Return the (x, y) coordinate for the center point of the cell that contains the specified text.  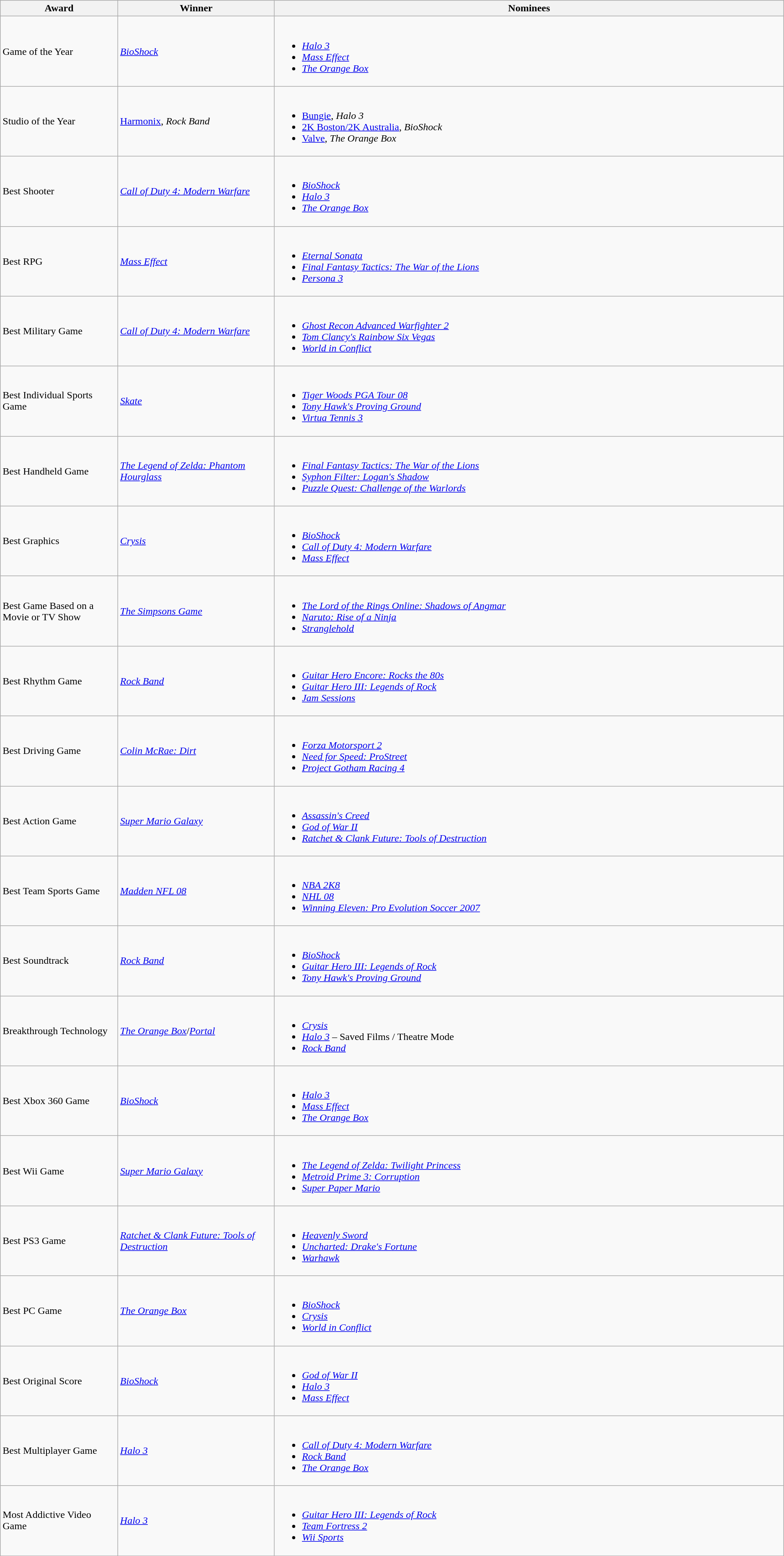
Best Team Sports Game (59, 891)
BioShockCall of Duty 4: Modern WarfareMass Effect (529, 541)
BioShockGuitar Hero III: Legends of RockTony Hawk's Proving Ground (529, 961)
Tiger Woods PGA Tour 08Tony Hawk's Proving GroundVirtua Tennis 3 (529, 401)
Guitar Hero Encore: Rocks the 80sGuitar Hero III: Legends of RockJam Sessions (529, 681)
The Orange Box (196, 1311)
Best Action Game (59, 821)
Heavenly SwordUncharted: Drake's FortuneWarhawk (529, 1241)
Most Addictive Video Game (59, 1520)
Best Handheld Game (59, 471)
BioShockHalo 3The Orange Box (529, 191)
Best Military Game (59, 331)
BioShockCrysisWorld in Conflict (529, 1311)
Best Graphics (59, 541)
The Legend of Zelda: Twilight PrincessMetroid Prime 3: CorruptionSuper Paper Mario (529, 1171)
Winner (196, 8)
Best Soundtrack (59, 961)
Best Game Based on a Movie or TV Show (59, 611)
Game of the Year (59, 51)
Crysis (196, 541)
Eternal SonataFinal Fantasy Tactics: The War of the LionsPersona 3 (529, 261)
Best Xbox 360 Game (59, 1101)
Best PC Game (59, 1311)
Colin McRae: Dirt (196, 751)
Bungie, Halo 32K Boston/2K Australia, BioShockValve, The Orange Box (529, 121)
Best Multiplayer Game (59, 1451)
Guitar Hero III: Legends of RockTeam Fortress 2Wii Sports (529, 1520)
Best Original Score (59, 1381)
The Orange Box/Portal (196, 1031)
Skate (196, 401)
Call of Duty 4: Modern WarfareRock BandThe Orange Box (529, 1451)
Ratchet & Clank Future: Tools of Destruction (196, 1241)
Best Shooter (59, 191)
Forza Motorsport 2Need for Speed: ProStreetProject Gotham Racing 4 (529, 751)
Best Wii Game (59, 1171)
Nominees (529, 8)
Madden NFL 08 (196, 891)
Assassin's CreedGod of War IIRatchet & Clank Future: Tools of Destruction (529, 821)
Ghost Recon Advanced Warfighter 2Tom Clancy's Rainbow Six VegasWorld in Conflict (529, 331)
Best Driving Game (59, 751)
Best PS3 Game (59, 1241)
God of War IIHalo 3Mass Effect (529, 1381)
NBA 2K8NHL 08Winning Eleven: Pro Evolution Soccer 2007 (529, 891)
Harmonix, Rock Band (196, 121)
Best RPG (59, 261)
Best Individual Sports Game (59, 401)
Final Fantasy Tactics: The War of the LionsSyphon Filter: Logan's ShadowPuzzle Quest: Challenge of the Warlords (529, 471)
The Simpsons Game (196, 611)
The Legend of Zelda: Phantom Hourglass (196, 471)
Mass Effect (196, 261)
CrysisHalo 3 – Saved Films / Theatre ModeRock Band (529, 1031)
Award (59, 8)
The Lord of the Rings Online: Shadows of AngmarNaruto: Rise of a NinjaStranglehold (529, 611)
Best Rhythm Game (59, 681)
Breakthrough Technology (59, 1031)
Studio of the Year (59, 121)
